Output the [X, Y] coordinate of the center of the cell containing the given text.  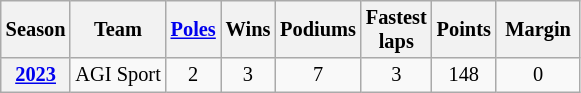
Margin [538, 29]
Points [464, 29]
AGI Sport [118, 75]
Poles [194, 29]
Wins [248, 29]
7 [318, 75]
0 [538, 75]
148 [464, 75]
Team [118, 29]
Season [36, 29]
2023 [36, 75]
Fastest laps [396, 29]
2 [194, 75]
Podiums [318, 29]
